Provide the (X, Y) coordinate of the cell's center where the given text is located.  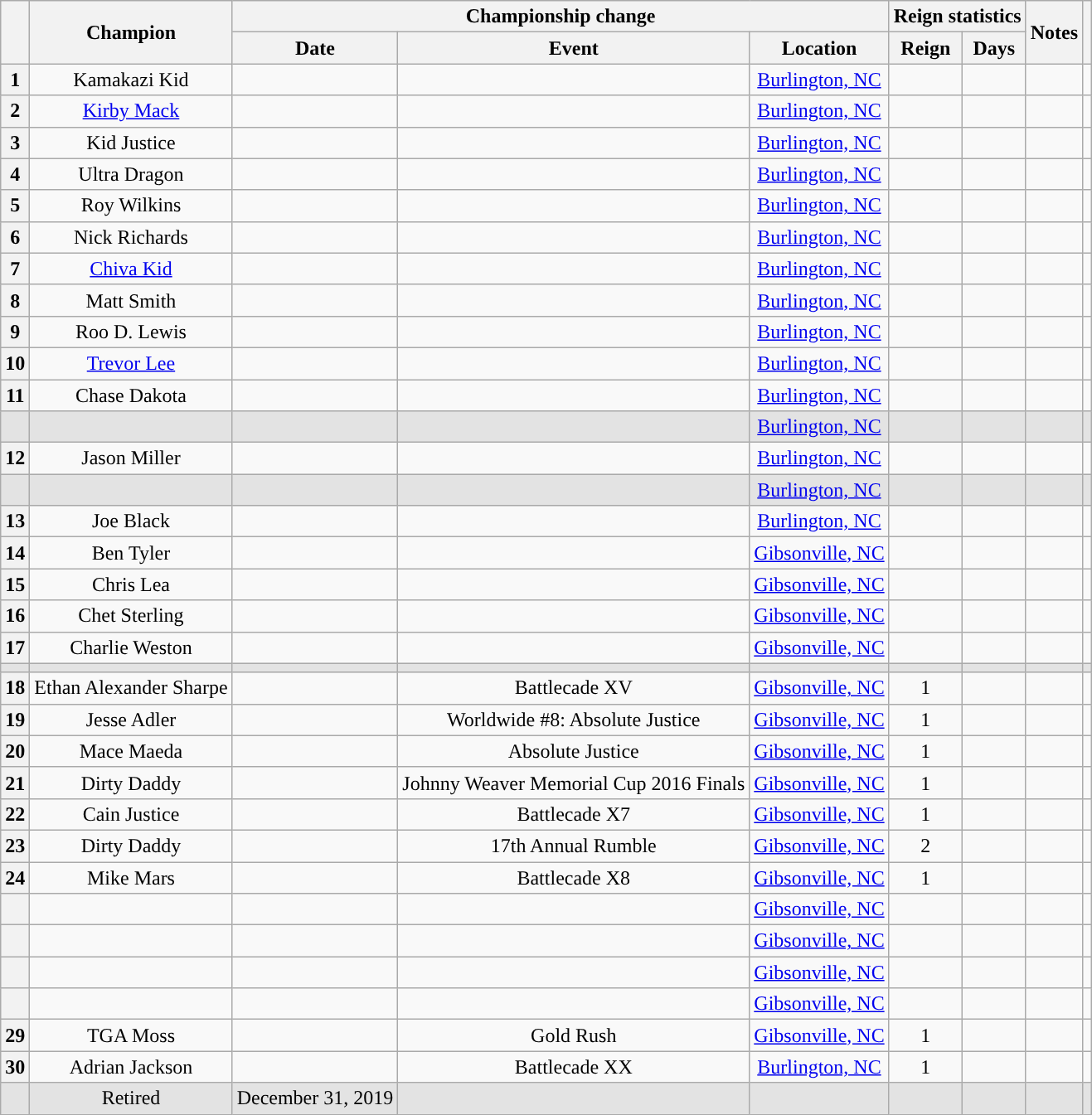
Jason Miller (131, 458)
Battlecade X8 (574, 878)
December 31, 2019 (315, 1098)
Battlecade XV (574, 688)
Event (574, 48)
5 (15, 206)
Ben Tyler (131, 553)
12 (15, 458)
Ethan Alexander Sharpe (131, 688)
Roy Wilkins (131, 206)
Date (315, 48)
Mike Mars (131, 878)
TGA Moss (131, 1035)
Chet Sterling (131, 616)
20 (15, 751)
Battlecade XX (574, 1067)
Champion (131, 32)
11 (15, 395)
19 (15, 720)
4 (15, 174)
22 (15, 814)
Chris Lea (131, 584)
Mace Maeda (131, 751)
29 (15, 1035)
Retired (131, 1098)
Cain Justice (131, 814)
Reign statistics (957, 17)
23 (15, 846)
Jesse Adler (131, 720)
Kamakazi Kid (131, 80)
Location (819, 48)
Roo D. Lewis (131, 332)
Adrian Jackson (131, 1067)
Reign (925, 48)
Ultra Dragon (131, 174)
9 (15, 332)
30 (15, 1067)
10 (15, 363)
Matt Smith (131, 300)
Absolute Justice (574, 751)
14 (15, 553)
7 (15, 269)
24 (15, 878)
17th Annual Rumble (574, 846)
Championship change (561, 17)
Kid Justice (131, 143)
Joe Black (131, 521)
21 (15, 783)
8 (15, 300)
Kirby Mack (131, 111)
Days (993, 48)
3 (15, 143)
Worldwide #8: Absolute Justice (574, 720)
Chase Dakota (131, 395)
Notes (1054, 32)
6 (15, 237)
13 (15, 521)
15 (15, 584)
Trevor Lee (131, 363)
Johnny Weaver Memorial Cup 2016 Finals (574, 783)
Charlie Weston (131, 647)
16 (15, 616)
17 (15, 647)
Gold Rush (574, 1035)
Chiva Kid (131, 269)
Nick Richards (131, 237)
18 (15, 688)
Battlecade X7 (574, 814)
